Return the (X, Y) coordinate for the center point of the cell that contains the specified text.  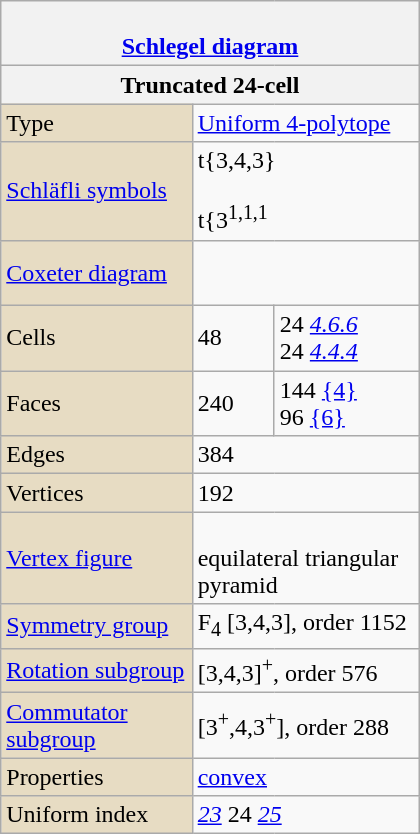
convex (306, 777)
[3,4,3]+, order 576 (306, 670)
Commutator subgroup (96, 726)
384 (306, 455)
Uniform index (96, 815)
Truncated 24-cell (210, 85)
24 4.6.6 24 4.4.4 (346, 338)
192 (306, 493)
Cells (96, 338)
Faces (96, 404)
Schlegel diagram (210, 34)
Type (96, 123)
t{3,4,3}t{31,1,1 (306, 192)
Vertex figure (96, 558)
23 24 25 (306, 815)
240 (233, 404)
Uniform 4-polytope (306, 123)
Properties (96, 777)
Schläfli symbols (96, 192)
144 {4}96 {6} (346, 404)
[3+,4,3+], order 288 (306, 726)
Vertices (96, 493)
Coxeter diagram (96, 272)
Rotation subgroup (96, 670)
equilateral triangular pyramid (306, 558)
48 (233, 338)
F4 [3,4,3], order 1152 (306, 626)
Edges (96, 455)
Symmetry group (96, 626)
